Find where the given text appears and provide that cell's center as (x, y) coordinate. 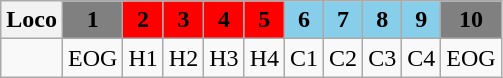
5 (264, 20)
1 (92, 20)
2 (143, 20)
H1 (143, 58)
C4 (422, 58)
C3 (382, 58)
8 (382, 20)
C2 (344, 58)
6 (304, 20)
H4 (264, 58)
9 (422, 20)
4 (224, 20)
3 (183, 20)
H3 (224, 58)
10 (471, 20)
Loco (32, 20)
7 (344, 20)
H2 (183, 58)
C1 (304, 58)
